Detect which cell encompasses the target text, then output its [x, y] center coordinate. 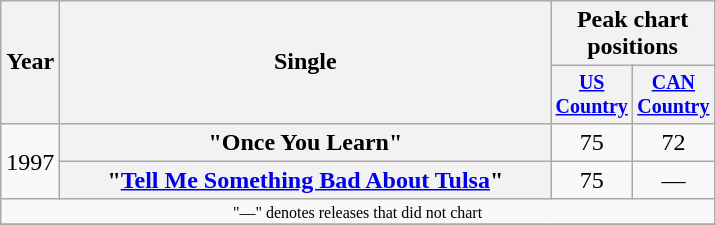
"—" denotes releases that did not chart [358, 211]
Peak chartpositions [632, 34]
US Country [592, 94]
Year [30, 62]
1997 [30, 161]
72 [674, 142]
"Tell Me Something Bad About Tulsa" [306, 180]
"Once You Learn" [306, 142]
— [674, 180]
Single [306, 62]
CAN Country [674, 94]
